Return the [x, y] coordinate for the center point of the cell that contains the specified text.  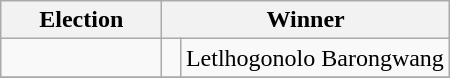
Winner [306, 20]
Letlhogonolo Barongwang [314, 58]
Election [82, 20]
